For the text-containing cell, return its midpoint in [x, y] coordinate format. 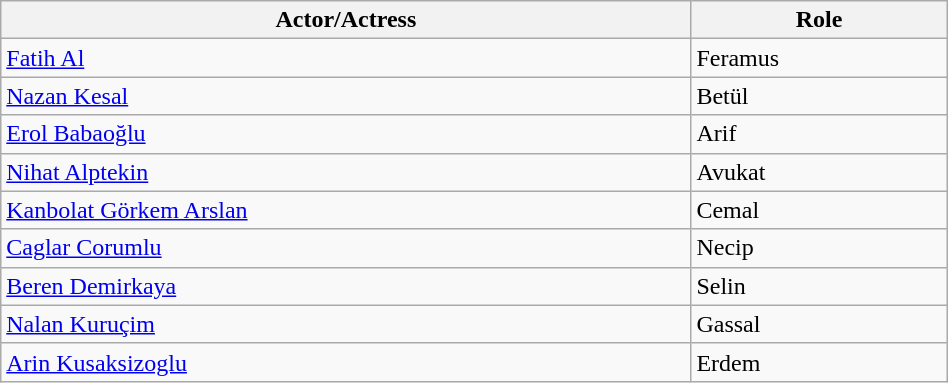
Arif [819, 134]
Kanbolat Görkem Arslan [346, 210]
Necip [819, 248]
Nazan Kesal [346, 96]
Actor/Actress [346, 20]
Caglar Corumlu [346, 248]
Gassal [819, 324]
Role [819, 20]
Cemal [819, 210]
Erdem [819, 362]
Betül [819, 96]
Avukat [819, 172]
Feramus [819, 58]
Selin [819, 286]
Erol Babaoğlu [346, 134]
Nalan Kuruçim [346, 324]
Arin Kusaksizoglu [346, 362]
Beren Demirkaya [346, 286]
Nihat Alptekin [346, 172]
Fatih Al [346, 58]
